Return the [x, y] coordinate for the center point of the cell that contains the specified text.  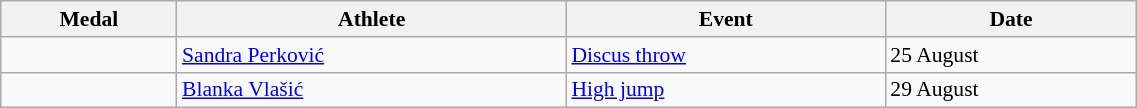
Blanka Vlašić [372, 90]
Medal [89, 19]
Date [1011, 19]
Athlete [372, 19]
29 August [1011, 90]
Sandra Perković [372, 55]
Event [726, 19]
Discus throw [726, 55]
25 August [1011, 55]
High jump [726, 90]
